From the cell containing the given text, extract its center point as [x, y] coordinate. 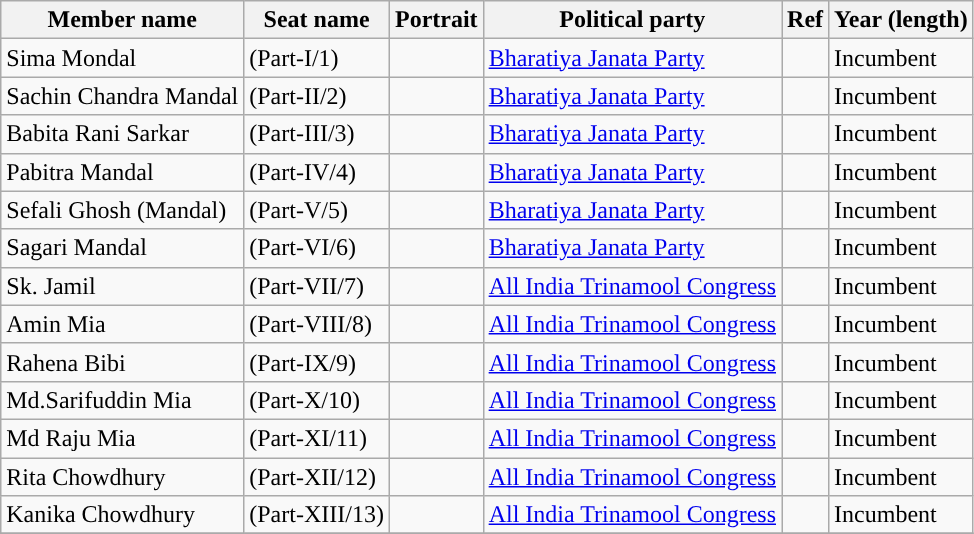
(Part-V/5) [317, 210]
(Part-XII/12) [317, 477]
Pabitra Mandal [122, 172]
(Part-IV/4) [317, 172]
Sk. Jamil [122, 286]
(Part-III/3) [317, 134]
(Part-XIII/13) [317, 515]
Babita Rani Sarkar [122, 134]
(Part-XI/11) [317, 438]
Amin Mia [122, 324]
(Part-I/1) [317, 58]
Member name [122, 20]
Md Raju Mia [122, 438]
Rita Chowdhury [122, 477]
Sima Mondal [122, 58]
Political party [632, 20]
Md.Sarifuddin Mia [122, 400]
(Part-IX/9) [317, 362]
Seat name [317, 20]
(Part-VI/6) [317, 248]
Kanika Chowdhury [122, 515]
(Part-VIII/8) [317, 324]
Ref [806, 20]
(Part-X/10) [317, 400]
Sagari Mandal [122, 248]
Portrait [436, 20]
Year (length) [902, 20]
Sachin Chandra Mandal [122, 96]
Sefali Ghosh (Mandal) [122, 210]
(Part-VII/7) [317, 286]
Rahena Bibi [122, 362]
(Part-II/2) [317, 96]
